Capture the cell that displays the provided text and extract its [x, y] central coordinate. 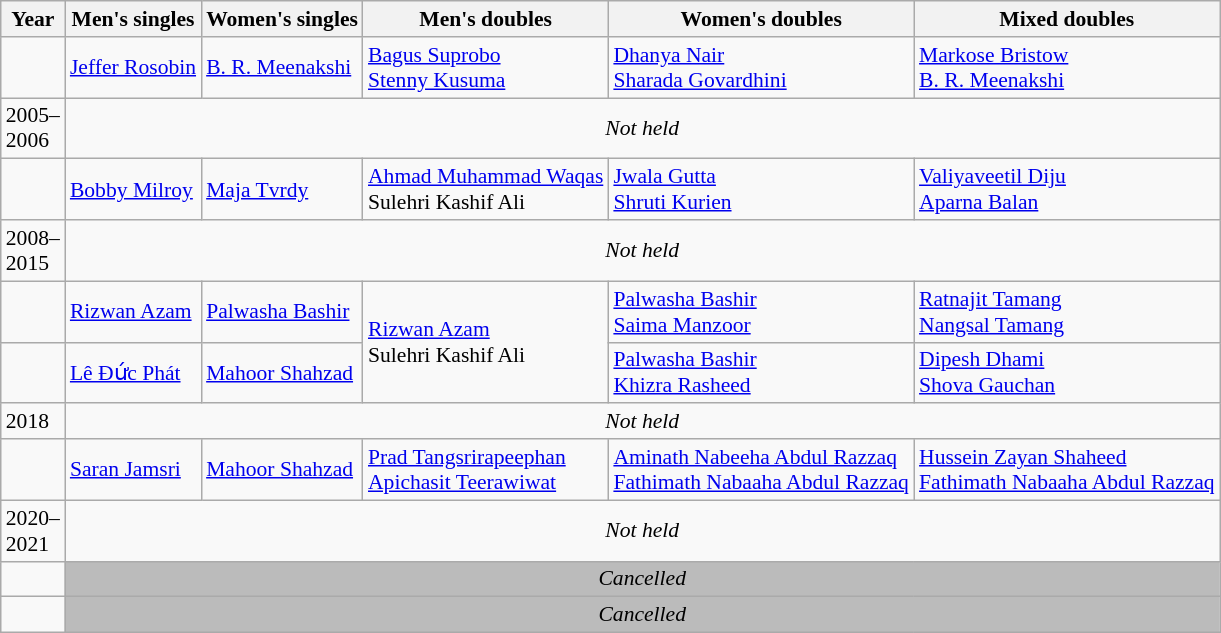
Markose Bristow B. R. Meenakshi [1067, 68]
Aminath Nabeeha Abdul Razzaq Fathimath Nabaaha Abdul Razzaq [761, 470]
Palwasha Bashir Khizra Rasheed [761, 372]
Men's singles [133, 19]
Ahmad Muhammad Waqas Sulehri Kashif Ali [486, 190]
B. R. Meenakshi [282, 68]
Men's doubles [486, 19]
Prad Tangsrirapeephan Apichasit Teerawiwat [486, 470]
Dhanya Nair Sharada Govardhini [761, 68]
Palwasha Bashir [282, 312]
Jeffer Rosobin [133, 68]
Rizwan Azam [133, 312]
Year [33, 19]
2005–2006 [33, 128]
Lê Đức Phát [133, 372]
Bobby Milroy [133, 190]
2018 [33, 422]
Jwala Gutta Shruti Kurien [761, 190]
Women's doubles [761, 19]
2008– 2015 [33, 250]
Palwasha Bashir Saima Manzoor [761, 312]
Rizwan Azam Sulehri Kashif Ali [486, 342]
Valiyaveetil Diju Aparna Balan [1067, 190]
Women's singles [282, 19]
Bagus Suprobo Stenny Kusuma [486, 68]
Saran Jamsri [133, 470]
Maja Tvrdy [282, 190]
Hussein Zayan Shaheed Fathimath Nabaaha Abdul Razzaq [1067, 470]
Dipesh Dhami Shova Gauchan [1067, 372]
Mixed doubles [1067, 19]
2020– 2021 [33, 530]
Ratnajit Tamang Nangsal Tamang [1067, 312]
